For the text-containing cell, return its midpoint in [X, Y] coordinate format. 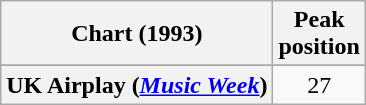
Chart (1993) [137, 34]
Peakposition [319, 34]
UK Airplay (Music Week) [137, 85]
27 [319, 85]
